Capture the cell that displays the provided text and extract its [X, Y] central coordinate. 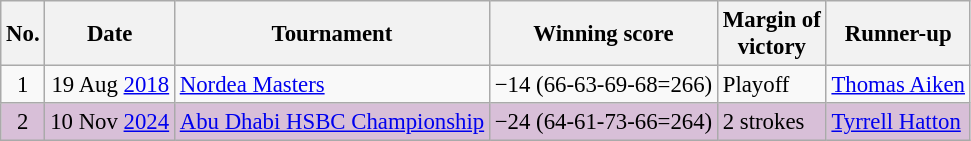
Playoff [772, 85]
Winning score [603, 34]
Tournament [332, 34]
Tyrrell Hatton [898, 122]
Date [110, 34]
10 Nov 2024 [110, 122]
2 [23, 122]
Margin ofvictory [772, 34]
Nordea Masters [332, 85]
Abu Dhabi HSBC Championship [332, 122]
1 [23, 85]
No. [23, 34]
Runner-up [898, 34]
−14 (66-63-69-68=266) [603, 85]
2 strokes [772, 122]
−24 (64-61-73-66=264) [603, 122]
Thomas Aiken [898, 85]
19 Aug 2018 [110, 85]
